From the cell containing the given text, extract its center point as [X, Y] coordinate. 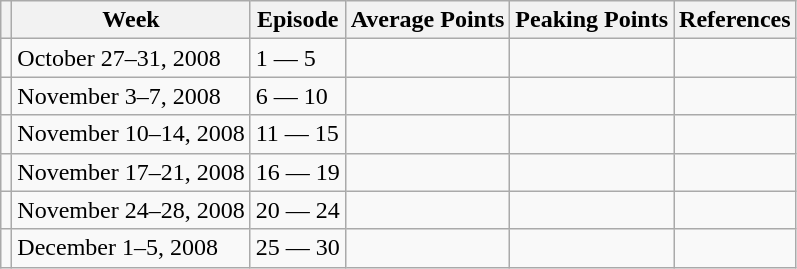
Episode [298, 20]
6 — 10 [298, 96]
1 — 5 [298, 58]
November 10–14, 2008 [131, 134]
Average Points [428, 20]
Peaking Points [592, 20]
November 3–7, 2008 [131, 96]
11 — 15 [298, 134]
October 27–31, 2008 [131, 58]
References [736, 20]
16 — 19 [298, 172]
25 — 30 [298, 248]
December 1–5, 2008 [131, 248]
November 17–21, 2008 [131, 172]
November 24–28, 2008 [131, 210]
Week [131, 20]
20 — 24 [298, 210]
